Identify which cell holds the provided text, then report its [x, y] central coordinate. 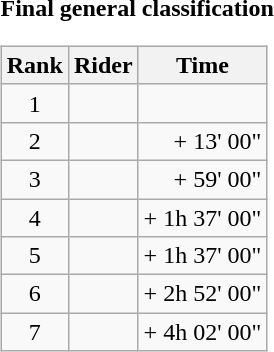
+ 13' 00" [202, 141]
Rank [34, 65]
5 [34, 256]
+ 2h 52' 00" [202, 294]
1 [34, 103]
3 [34, 179]
Rider [103, 65]
Time [202, 65]
6 [34, 294]
4 [34, 217]
7 [34, 332]
2 [34, 141]
+ 59' 00" [202, 179]
+ 4h 02' 00" [202, 332]
